Scan for the cell matching the given text and deliver its [X, Y] coordinate at center. 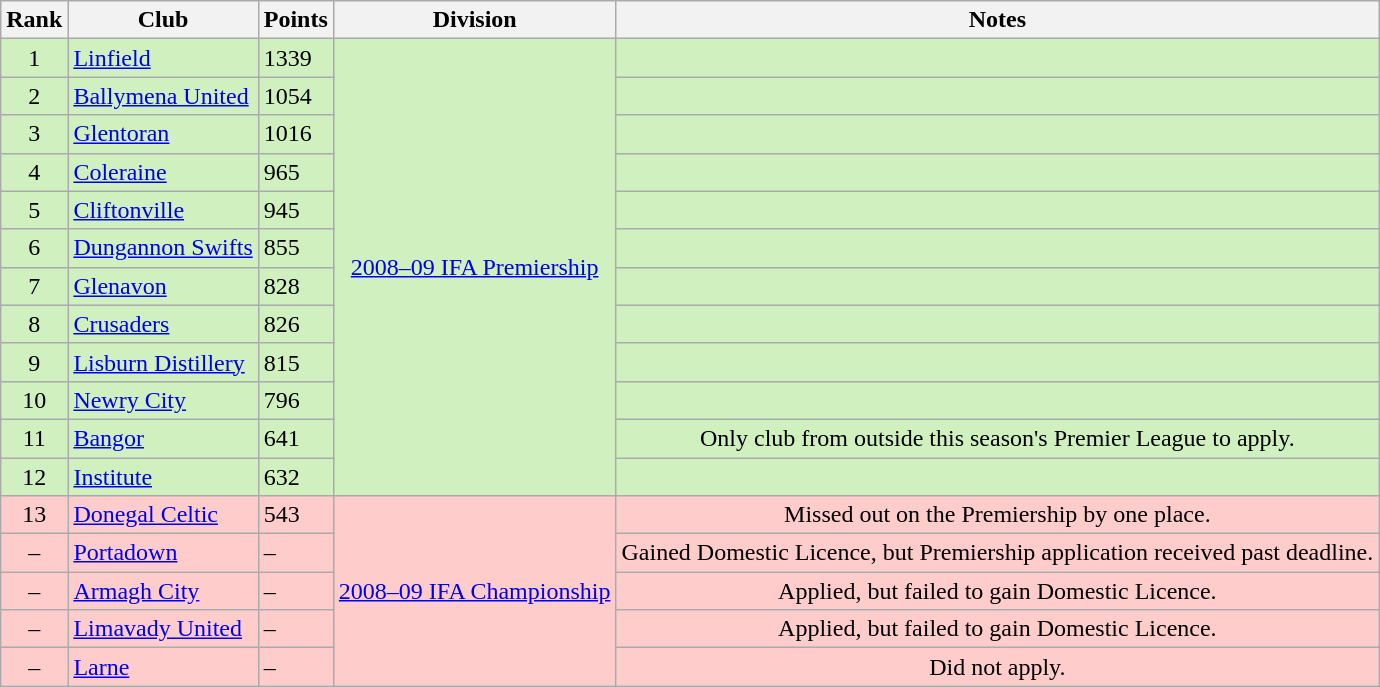
7 [34, 286]
3 [34, 134]
4 [34, 172]
Notes [998, 20]
2008–09 IFA Premiership [474, 268]
945 [296, 210]
815 [296, 362]
Bangor [163, 438]
Did not apply. [998, 667]
543 [296, 515]
6 [34, 248]
12 [34, 477]
Larne [163, 667]
Only club from outside this season's Premier League to apply. [998, 438]
1339 [296, 58]
641 [296, 438]
Linfield [163, 58]
Limavady United [163, 629]
Newry City [163, 400]
11 [34, 438]
13 [34, 515]
Glenavon [163, 286]
2008–09 IFA Championship [474, 591]
Institute [163, 477]
Cliftonville [163, 210]
Missed out on the Premiership by one place. [998, 515]
Crusaders [163, 324]
5 [34, 210]
Donegal Celtic [163, 515]
855 [296, 248]
Points [296, 20]
Ballymena United [163, 96]
8 [34, 324]
632 [296, 477]
1 [34, 58]
Glentoran [163, 134]
10 [34, 400]
1016 [296, 134]
796 [296, 400]
Portadown [163, 553]
828 [296, 286]
Dungannon Swifts [163, 248]
2 [34, 96]
Lisburn Distillery [163, 362]
9 [34, 362]
Gained Domestic Licence, but Premiership application received past deadline. [998, 553]
Rank [34, 20]
Club [163, 20]
Division [474, 20]
965 [296, 172]
Armagh City [163, 591]
1054 [296, 96]
826 [296, 324]
Coleraine [163, 172]
